Return the [X, Y] coordinate for the center point of the cell that contains the specified text.  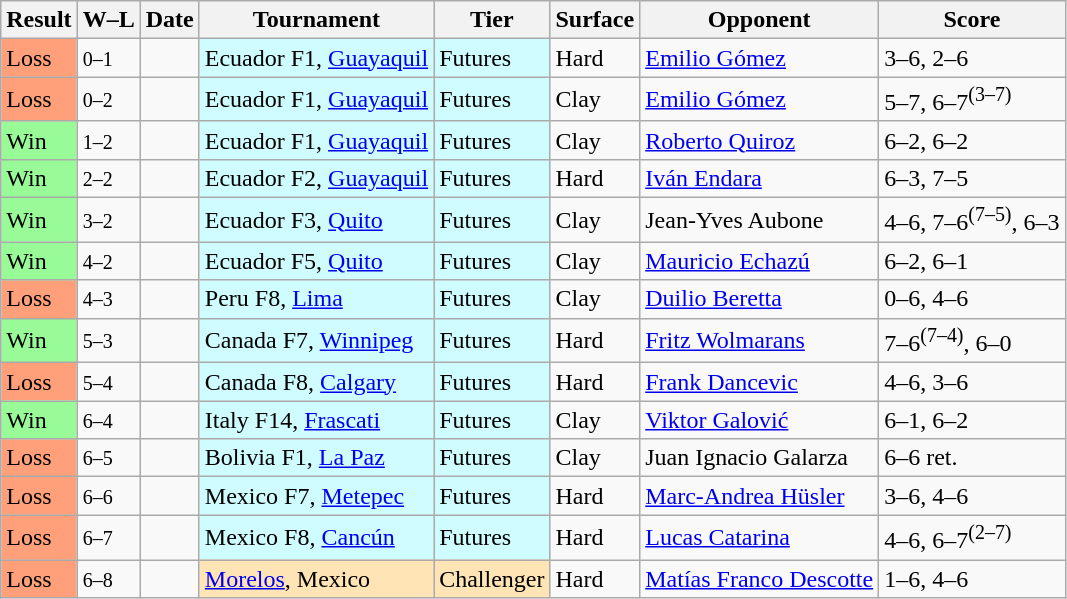
Surface [595, 20]
Mexico F7, Metepec [316, 496]
5–3 [108, 340]
3–2 [108, 220]
Date [170, 20]
4–6, 3–6 [972, 382]
Fritz Wolmarans [760, 340]
6–8 [108, 579]
7–6(7–4), 6–0 [972, 340]
Matías Franco Descotte [760, 579]
W–L [108, 20]
0–1 [108, 58]
2–2 [108, 178]
Jean-Yves Aubone [760, 220]
Ecuador F2, Guayaquil [316, 178]
Canada F7, Winnipeg [316, 340]
Juan Ignacio Galarza [760, 458]
Ecuador F3, Quito [316, 220]
Italy F14, Frascati [316, 420]
Bolivia F1, La Paz [316, 458]
Duilio Beretta [760, 299]
1–6, 4–6 [972, 579]
6–3, 7–5 [972, 178]
6–2, 6–2 [972, 140]
6–1, 6–2 [972, 420]
Viktor Galović [760, 420]
3–6, 2–6 [972, 58]
Lucas Catarina [760, 538]
Marc-Andrea Hüsler [760, 496]
Ecuador F5, Quito [316, 261]
Score [972, 20]
4–3 [108, 299]
Mauricio Echazú [760, 261]
0–2 [108, 100]
0–6, 4–6 [972, 299]
6–6 ret. [972, 458]
Morelos, Mexico [316, 579]
Opponent [760, 20]
6–2, 6–1 [972, 261]
Iván Endara [760, 178]
Result [39, 20]
Tier [492, 20]
3–6, 4–6 [972, 496]
5–4 [108, 382]
6–7 [108, 538]
Roberto Quiroz [760, 140]
6–6 [108, 496]
Peru F8, Lima [316, 299]
4–6, 6–7(2–7) [972, 538]
4–2 [108, 261]
Frank Dancevic [760, 382]
Mexico F8, Cancún [316, 538]
1–2 [108, 140]
6–4 [108, 420]
4–6, 7–6(7–5), 6–3 [972, 220]
Tournament [316, 20]
5–7, 6–7(3–7) [972, 100]
Challenger [492, 579]
Canada F8, Calgary [316, 382]
6–5 [108, 458]
